Locate the cell with the specified text and output its (x, y) center coordinate. 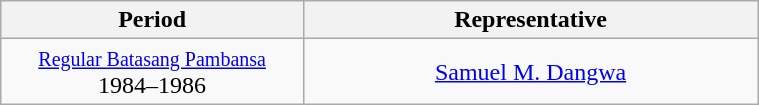
Representative (530, 20)
Regular Batasang Pambansa1984–1986 (152, 72)
Period (152, 20)
Samuel M. Dangwa (530, 72)
